Search for the cell housing the specified text and yield its (x, y) center coordinate. 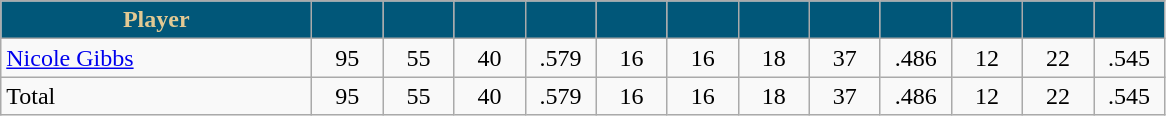
Total (156, 96)
Nicole Gibbs (156, 58)
Player (156, 20)
